Return (X, Y) of the center of cell containing provided text 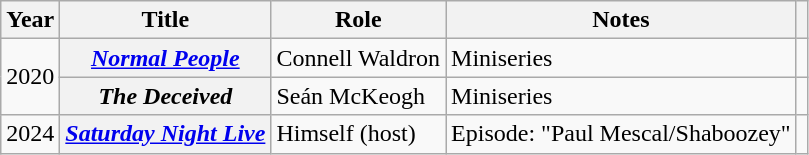
The Deceived (166, 96)
Himself (host) (358, 134)
2024 (30, 134)
Episode: "Paul Mescal/Shaboozey" (622, 134)
2020 (30, 77)
Notes (622, 20)
Year (30, 20)
Role (358, 20)
Saturday Night Live (166, 134)
Seán McKeogh (358, 96)
Normal People (166, 58)
Title (166, 20)
Connell Waldron (358, 58)
